Search for the cell housing the specified text and yield its (X, Y) center coordinate. 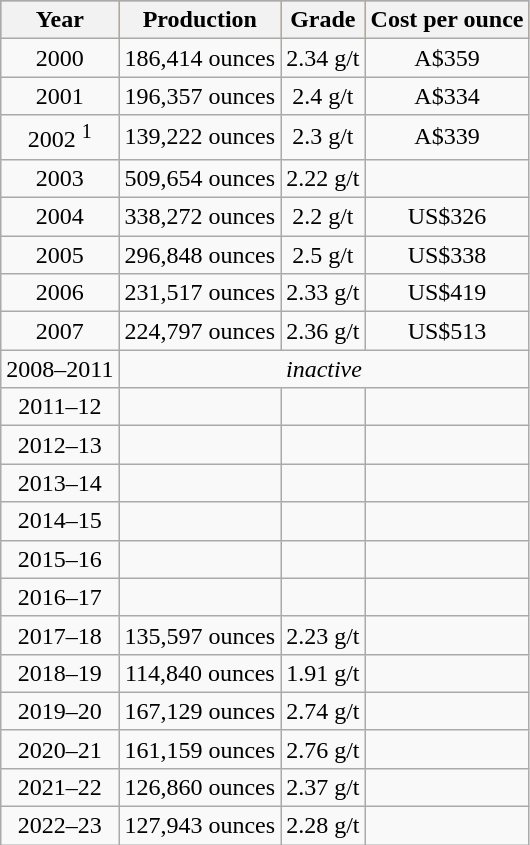
2016–17 (60, 597)
2007 (60, 331)
US$419 (447, 293)
2.74 g/t (323, 711)
338,272 ounces (200, 217)
296,848 ounces (200, 255)
2000 (60, 58)
2.2 g/t (323, 217)
US$513 (447, 331)
161,159 ounces (200, 749)
inactive (324, 369)
2019–20 (60, 711)
2020–21 (60, 749)
2.4 g/t (323, 96)
Year (60, 20)
2003 (60, 178)
2008–2011 (60, 369)
2.76 g/t (323, 749)
2018–19 (60, 673)
2013–14 (60, 483)
2.23 g/t (323, 635)
167,129 ounces (200, 711)
2.37 g/t (323, 787)
135,597 ounces (200, 635)
2.3 g/t (323, 138)
196,357 ounces (200, 96)
224,797 ounces (200, 331)
2.22 g/t (323, 178)
Production (200, 20)
2.34 g/t (323, 58)
2002 1 (60, 138)
2.28 g/t (323, 826)
A$339 (447, 138)
2.36 g/t (323, 331)
US$338 (447, 255)
2004 (60, 217)
186,414 ounces (200, 58)
2015–16 (60, 559)
A$359 (447, 58)
231,517 ounces (200, 293)
2.33 g/t (323, 293)
2011–12 (60, 407)
139,222 ounces (200, 138)
2.5 g/t (323, 255)
2001 (60, 96)
126,860 ounces (200, 787)
509,654 ounces (200, 178)
2005 (60, 255)
Cost per ounce (447, 20)
Grade (323, 20)
127,943 ounces (200, 826)
2021–22 (60, 787)
2014–15 (60, 521)
2017–18 (60, 635)
2012–13 (60, 445)
2022–23 (60, 826)
2006 (60, 293)
US$326 (447, 217)
1.91 g/t (323, 673)
114,840 ounces (200, 673)
A$334 (447, 96)
